Determine the [X, Y] coordinate at the center of the cell enclosing the given text.  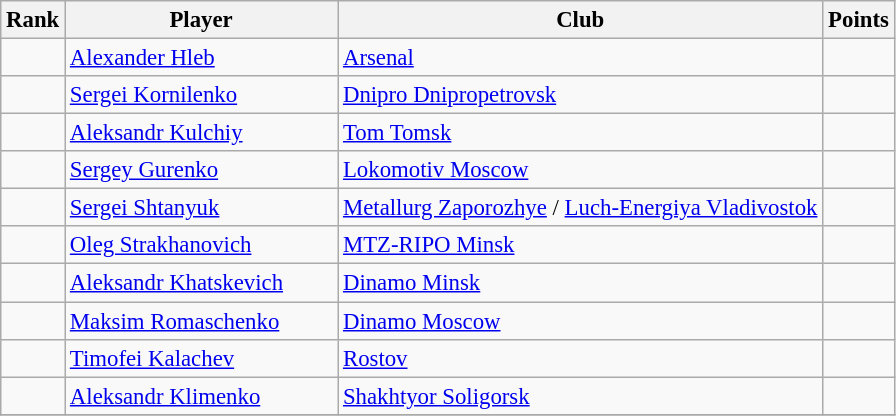
Rostov [580, 358]
Sergey Gurenko [202, 170]
Oleg Strakhanovich [202, 245]
Tom Tomsk [580, 133]
Aleksandr Kulchiy [202, 133]
Points [858, 20]
Dnipro Dnipropetrovsk [580, 95]
Arsenal [580, 58]
Sergei Shtanyuk [202, 208]
Aleksandr Khatskevich [202, 283]
Metallurg Zaporozhye / Luch-Energiya Vladivostok [580, 208]
Dinamo Moscow [580, 321]
Rank [33, 20]
Player [202, 20]
Lokomotiv Moscow [580, 170]
MTZ-RIPO Minsk [580, 245]
Timofei Kalachev [202, 358]
Maksim Romaschenko [202, 321]
Alexander Hleb [202, 58]
Shakhtyor Soligorsk [580, 396]
Aleksandr Klimenko [202, 396]
Club [580, 20]
Sergei Kornilenko [202, 95]
Dinamo Minsk [580, 283]
